Determine the (X, Y) coordinate at the center of the cell enclosing the given text.  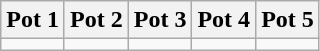
Pot 5 (288, 20)
Pot 2 (96, 20)
Pot 1 (33, 20)
Pot 3 (160, 20)
Pot 4 (224, 20)
